Locate the cell with the specified text and output its (x, y) center coordinate. 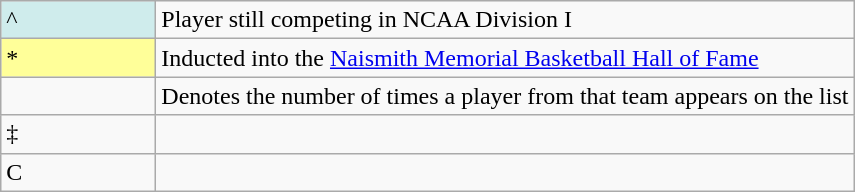
C (78, 172)
Denotes the number of times a player from that team appears on the list (505, 96)
* (78, 58)
^ (78, 20)
‡ (78, 134)
Inducted into the Naismith Memorial Basketball Hall of Fame (505, 58)
Player still competing in NCAA Division I (505, 20)
